Extract the (x, y) coordinate from the center of the cell holding the provided text.  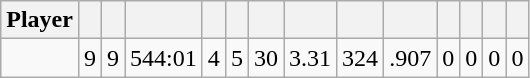
544:01 (164, 58)
324 (360, 58)
4 (214, 58)
Player (40, 20)
.907 (410, 58)
30 (266, 58)
5 (236, 58)
3.31 (310, 58)
